Find where the given text appears and provide that cell's center as [x, y] coordinate. 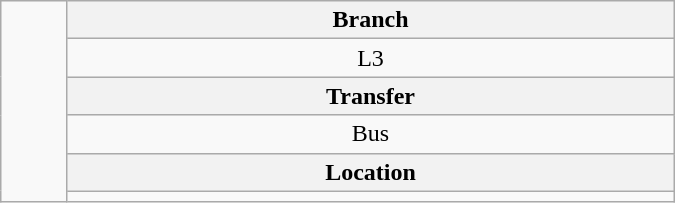
Bus [370, 134]
Transfer [370, 96]
Branch [370, 20]
Location [370, 172]
L3 [370, 58]
